Return the [X, Y] coordinate for the center point of the cell that contains the specified text.  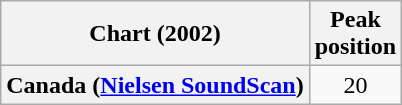
Canada (Nielsen SoundScan) [155, 85]
Chart (2002) [155, 34]
Peakposition [355, 34]
20 [355, 85]
